Search for the cell housing the specified text and yield its [x, y] center coordinate. 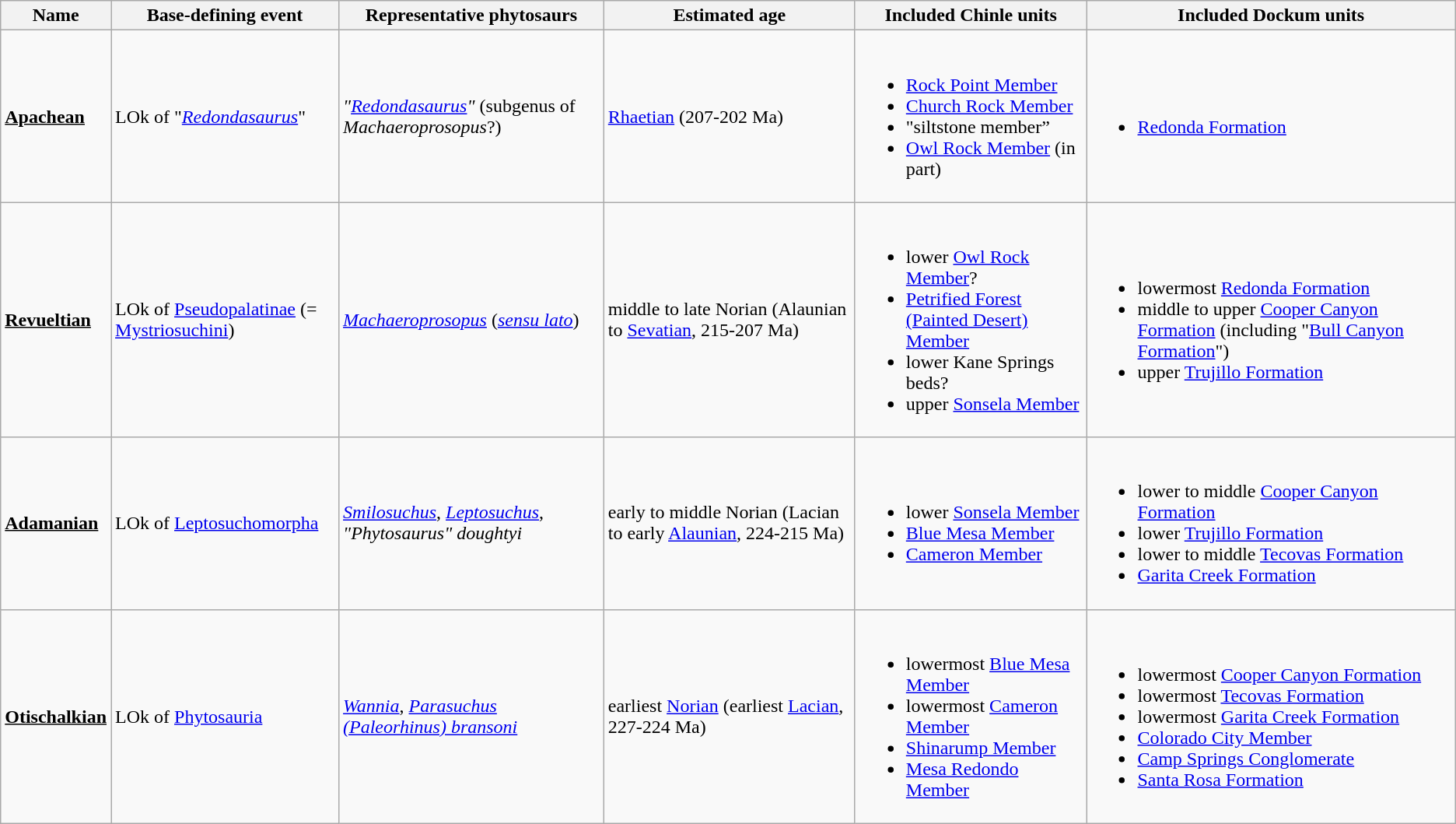
Otischalkian [56, 716]
Wannia, Parasuchus (Paleorhinus) bransoni [471, 716]
LOk of Leptosuchomorpha [226, 523]
earliest Norian (earliest Lacian, 227-224 Ma) [730, 716]
Name [56, 16]
LOk of "Redondasaurus" [226, 117]
lowermost Blue Mesa Memberlowermost Cameron MemberShinarump MemberMesa Redondo Member [971, 716]
Rhaetian (207-202 Ma) [730, 117]
Base-defining event [226, 16]
lower to middle Cooper Canyon Formationlower Trujillo Formationlower to middle Tecovas FormationGarita Creek Formation [1271, 523]
Redonda Formation [1271, 117]
Adamanian [56, 523]
middle to late Norian (Alaunian to Sevatian, 215-207 Ma) [730, 320]
early to middle Norian (Lacian to early Alaunian, 224-215 Ma) [730, 523]
lowermost Redonda Formationmiddle to upper Cooper Canyon Formation (including "Bull Canyon Formation")upper Trujillo Formation [1271, 320]
"Redondasaurus" (subgenus of Machaeroprosopus?) [471, 117]
Smilosuchus, Leptosuchus, "Phytosaurus" doughtyi [471, 523]
lower Sonsela MemberBlue Mesa MemberCameron Member [971, 523]
Rock Point MemberChurch Rock Member"siltstone member”Owl Rock Member (in part) [971, 117]
Representative phytosaurs [471, 16]
Estimated age [730, 16]
LOk of Pseudopalatinae (= Mystriosuchini) [226, 320]
lower Owl Rock Member?Petrified Forest (Painted Desert) Memberlower Kane Springs beds?upper Sonsela Member [971, 320]
LOk of Phytosauria [226, 716]
Apachean [56, 117]
Revueltian [56, 320]
Included Chinle units [971, 16]
Included Dockum units [1271, 16]
Machaeroprosopus (sensu lato) [471, 320]
